Provide the (x, y) coordinate of the cell's center where the given text is located.  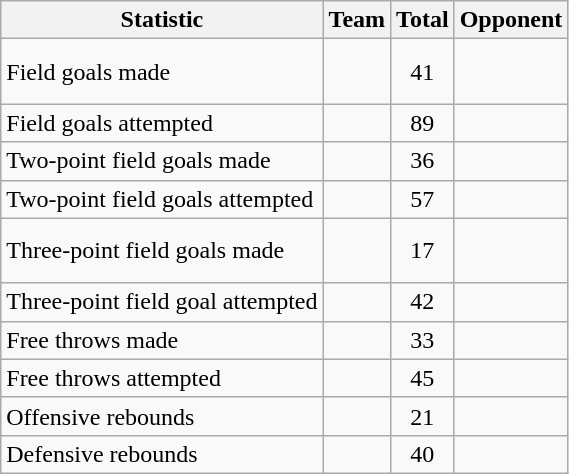
41 (423, 72)
Free throws attempted (162, 378)
57 (423, 199)
45 (423, 378)
Two-point field goals attempted (162, 199)
36 (423, 161)
Defensive rebounds (162, 454)
40 (423, 454)
42 (423, 302)
Three-point field goal attempted (162, 302)
Offensive rebounds (162, 416)
Opponent (511, 20)
Three-point field goals made (162, 250)
Field goals attempted (162, 123)
Statistic (162, 20)
Total (423, 20)
21 (423, 416)
33 (423, 340)
89 (423, 123)
Field goals made (162, 72)
17 (423, 250)
Two-point field goals made (162, 161)
Team (357, 20)
Free throws made (162, 340)
